For the text-containing cell, return its midpoint in (x, y) coordinate format. 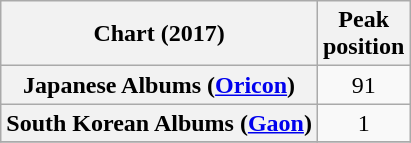
Chart (2017) (160, 34)
Japanese Albums (Oricon) (160, 85)
1 (363, 123)
91 (363, 85)
Peak position (363, 34)
South Korean Albums (Gaon) (160, 123)
